Search for the cell housing the specified text and yield its (X, Y) center coordinate. 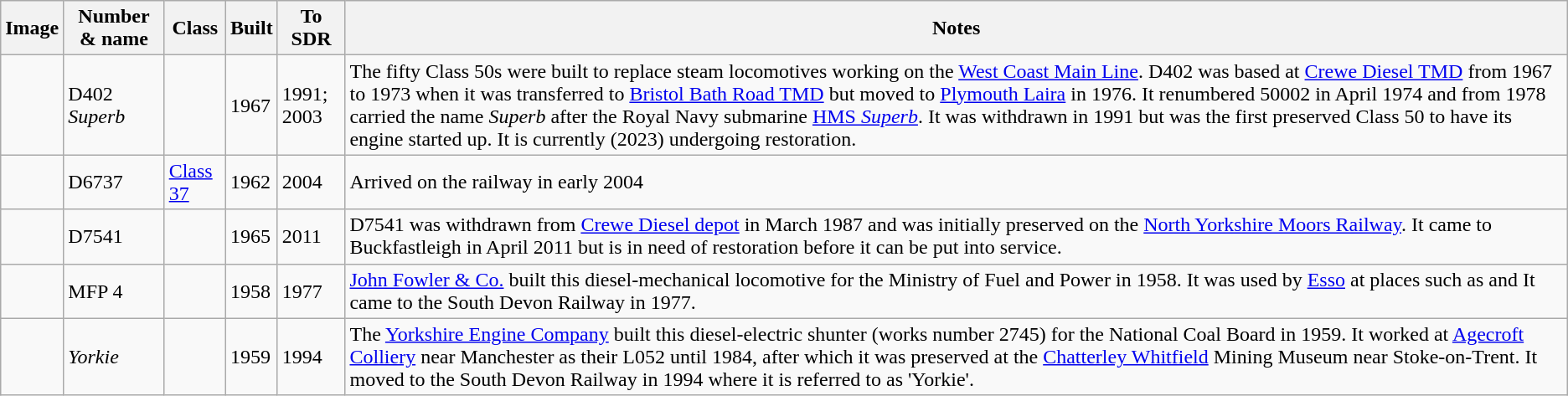
1958 (251, 291)
Arrived on the railway in early 2004 (957, 183)
Class 37 (194, 183)
Number & name (114, 28)
MFP 4 (114, 291)
D6737 (114, 183)
1965 (251, 236)
D7541 (114, 236)
1977 (312, 291)
1967 (251, 105)
Notes (957, 28)
1991; 2003 (312, 105)
Image (32, 28)
2011 (312, 236)
2004 (312, 183)
To SDR (312, 28)
1962 (251, 183)
D402 Superb (114, 105)
1994 (312, 357)
Class (194, 28)
1959 (251, 357)
Yorkie (114, 357)
Built (251, 28)
